Detect which cell encompasses the target text, then output its [x, y] center coordinate. 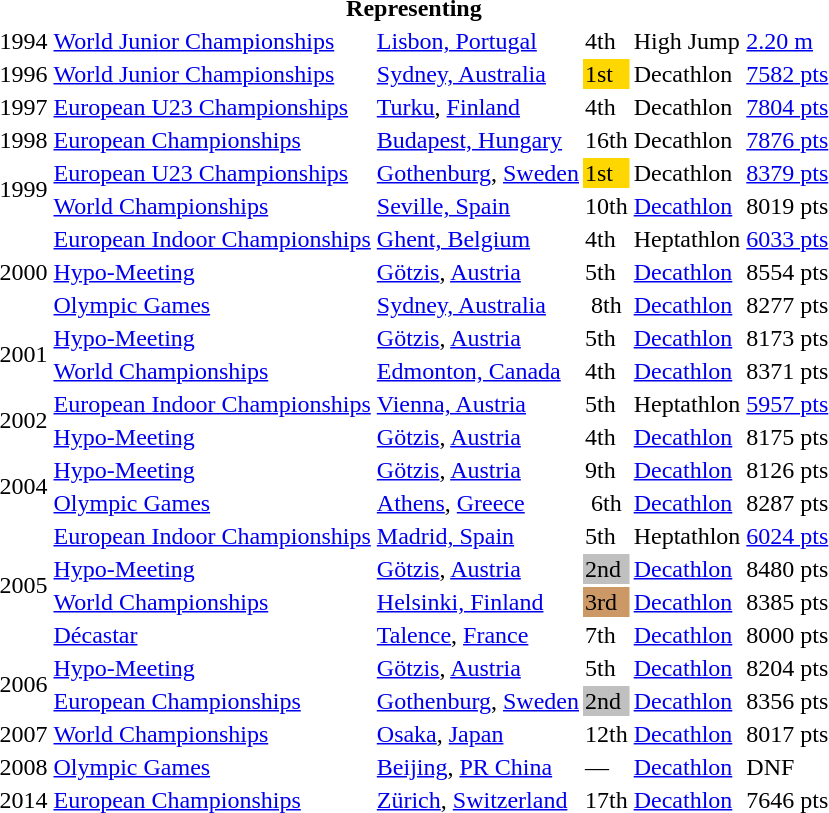
Helsinki, Finland [478, 602]
8th [606, 305]
Madrid, Spain [478, 536]
12th [606, 734]
Décastar [212, 635]
Ghent, Belgium [478, 239]
Lisbon, Portugal [478, 41]
Beijing, PR China [478, 767]
3rd [606, 602]
10th [606, 206]
Seville, Spain [478, 206]
Budapest, Hungary [478, 140]
16th [606, 140]
Vienna, Austria [478, 404]
7th [606, 635]
6th [606, 503]
— [606, 767]
Athens, Greece [478, 503]
High Jump [687, 41]
Osaka, Japan [478, 734]
Turku, Finland [478, 107]
9th [606, 470]
Talence, France [478, 635]
Edmonton, Canada [478, 371]
